Detect which cell encompasses the target text, then output its (X, Y) center coordinate. 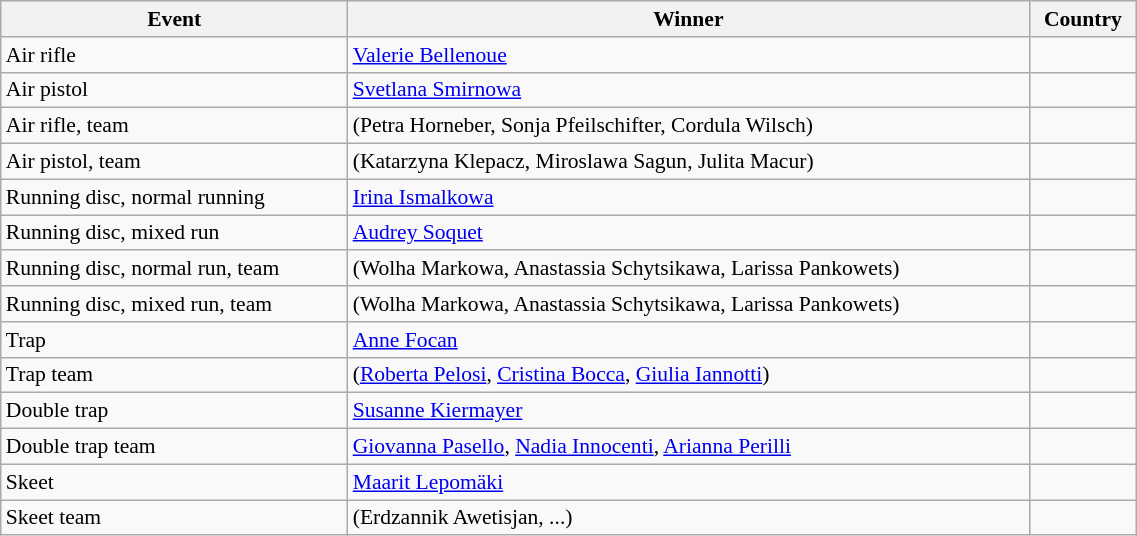
Air pistol (174, 90)
Trap team (174, 375)
Skeet team (174, 518)
Maarit Lepomäki (688, 482)
Skeet (174, 482)
Irina Ismalkowa (688, 197)
Valerie Bellenoue (688, 55)
Country (1083, 19)
(Petra Horneber, Sonja Pfeilschifter, Cordula Wilsch) (688, 126)
Double trap team (174, 447)
Double trap (174, 411)
(Erdzannik Awetisjan, ...) (688, 518)
Air rifle (174, 55)
Running disc, mixed run (174, 233)
Event (174, 19)
Running disc, normal running (174, 197)
Air pistol, team (174, 162)
Winner (688, 19)
Air rifle, team (174, 126)
(Katarzyna Klepacz, Miroslawa Sagun, Julita Macur) (688, 162)
Svetlana Smirnowa (688, 90)
(Roberta Pelosi, Cristina Bocca, Giulia Iannotti) (688, 375)
Running disc, normal run, team (174, 269)
Anne Focan (688, 340)
Trap (174, 340)
Running disc, mixed run, team (174, 304)
Giovanna Pasello, Nadia Innocenti, Arianna Perilli (688, 447)
Audrey Soquet (688, 233)
Susanne Kiermayer (688, 411)
